Return the [x, y] coordinate for the center point of the cell that contains the specified text.  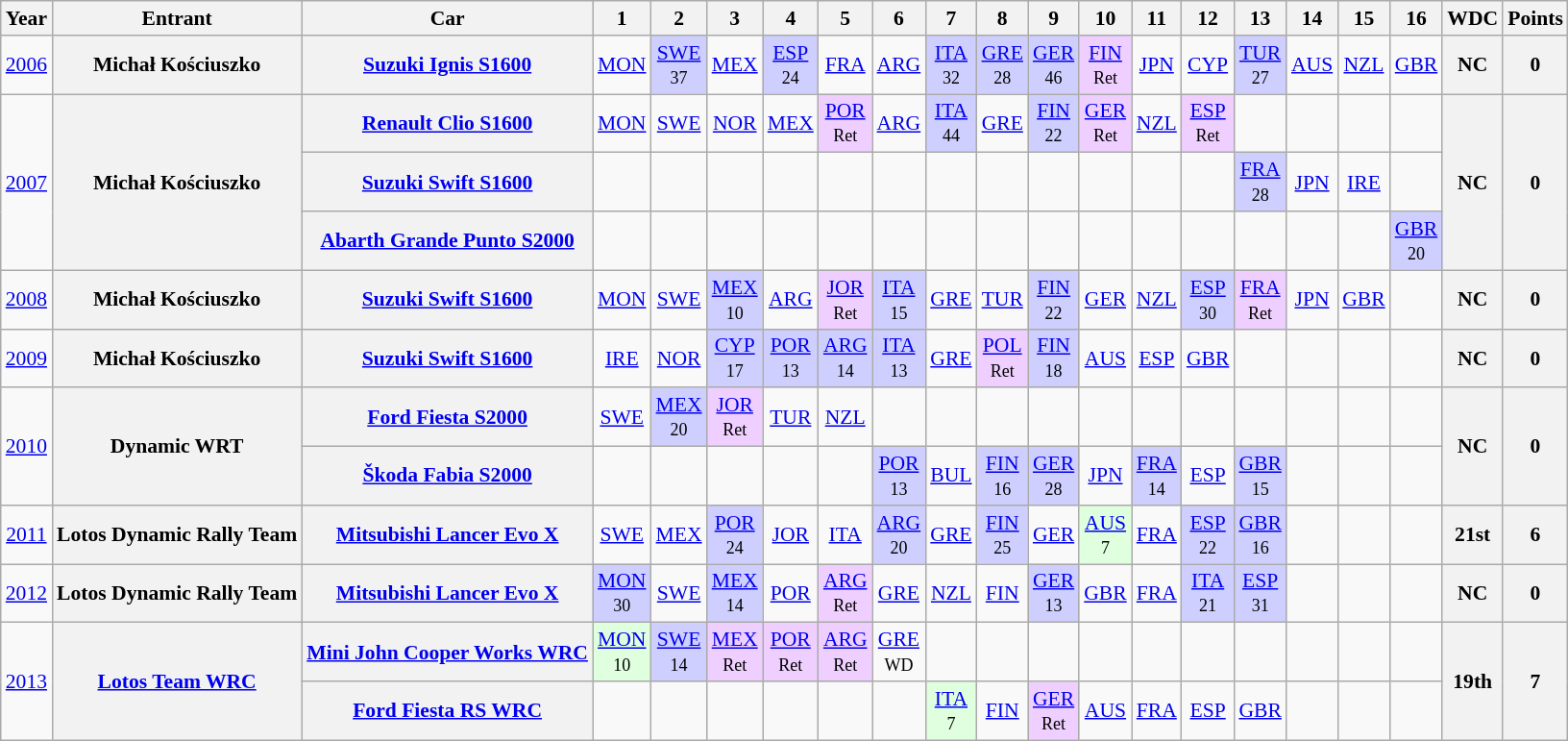
2 [679, 18]
Dynamic WRT [177, 447]
2007 [27, 183]
ITA13 [899, 358]
GBR15 [1261, 477]
FRARet [1261, 300]
5 [845, 18]
POR24 [735, 534]
CYP17 [735, 358]
GER13 [1053, 594]
ESP30 [1209, 300]
Škoda Fabia S2000 [448, 477]
13 [1261, 18]
Ford Fiesta RS WRC [448, 711]
Entrant [177, 18]
MON30 [623, 594]
4 [791, 18]
POR [791, 594]
CYP [1209, 65]
15 [1364, 18]
2006 [27, 65]
19th [1472, 681]
BUL [951, 477]
Ford Fiesta S2000 [448, 417]
GREWD [899, 652]
ESP22 [1209, 534]
FINRet [1105, 65]
GBR20 [1416, 240]
11 [1157, 18]
FRA14 [1157, 477]
FIN16 [1003, 477]
Car [448, 18]
ITA15 [899, 300]
8 [1003, 18]
ARG20 [899, 534]
SWE14 [679, 652]
21st [1472, 534]
12 [1209, 18]
ITA44 [951, 123]
FIN18 [1053, 358]
MEX14 [735, 594]
JOR [791, 534]
ARG14 [845, 358]
ESPRet [1209, 123]
Renault Clio S1600 [448, 123]
WDC [1472, 18]
GER28 [1053, 477]
Mini John Cooper Works WRC [448, 652]
10 [1105, 18]
SWE37 [679, 65]
Year [27, 18]
ESP24 [791, 65]
2009 [27, 358]
Points [1535, 18]
2012 [27, 594]
MEX20 [679, 417]
2013 [27, 681]
2011 [27, 534]
FIN25 [1003, 534]
FRA28 [1261, 183]
ESP31 [1261, 594]
Suzuki Ignis S1600 [448, 65]
16 [1416, 18]
3 [735, 18]
TUR27 [1261, 65]
GRE28 [1003, 65]
AUS7 [1105, 534]
ITA [845, 534]
GER46 [1053, 65]
MEXRet [735, 652]
MEX10 [735, 300]
Abarth Grande Punto S2000 [448, 240]
POLRet [1003, 358]
MON10 [623, 652]
9 [1053, 18]
2008 [27, 300]
14 [1312, 18]
2010 [27, 447]
ITA21 [1209, 594]
Lotos Team WRC [177, 681]
ITA7 [951, 711]
1 [623, 18]
ITA32 [951, 65]
GBR16 [1261, 534]
